Pinpoint the cell where the given text exists, returning its [X, Y] midpoint coordinate. 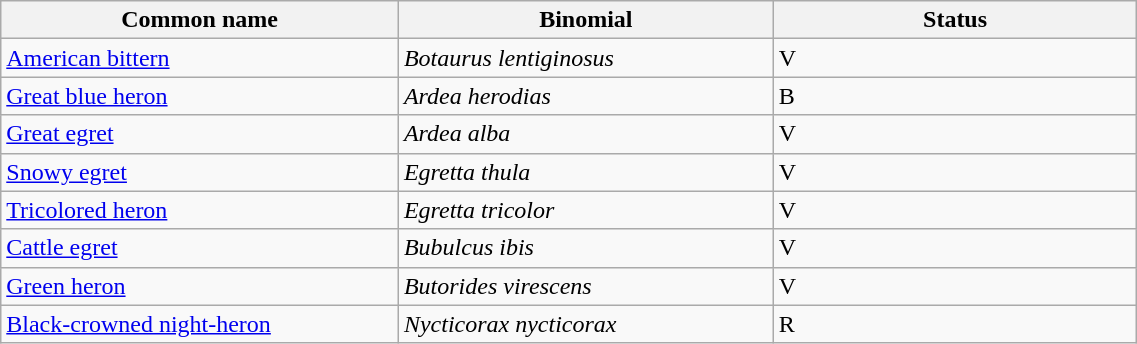
Cattle egret [200, 248]
Common name [200, 20]
Ardea herodias [586, 96]
B [955, 96]
Nycticorax nycticorax [586, 324]
Great blue heron [200, 96]
Egretta thula [586, 172]
Ardea alba [586, 134]
American bittern [200, 58]
R [955, 324]
Egretta tricolor [586, 210]
Tricolored heron [200, 210]
Green heron [200, 286]
Binomial [586, 20]
Great egret [200, 134]
Bubulcus ibis [586, 248]
Black-crowned night-heron [200, 324]
Status [955, 20]
Botaurus lentiginosus [586, 58]
Butorides virescens [586, 286]
Snowy egret [200, 172]
